Provide the [x, y] coordinate of the cell's center where the given text is located.  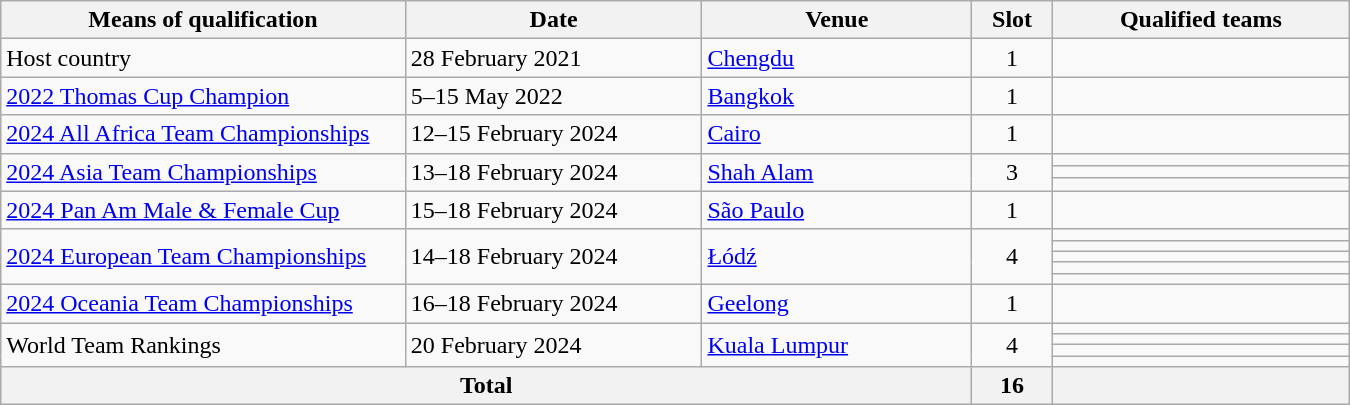
World Team Rankings [204, 344]
20 February 2024 [554, 344]
2024 Oceania Team Championships [204, 303]
3 [1012, 172]
14–18 February 2024 [554, 256]
Kuala Lumpur [837, 344]
2024 Pan Am Male & Female Cup [204, 210]
2024 Asia Team Championships [204, 172]
Chengdu [837, 58]
2024 All Africa Team Championships [204, 134]
Bangkok [837, 96]
5–15 May 2022 [554, 96]
Total [486, 386]
2024 European Team Championships [204, 256]
Łódź [837, 256]
16–18 February 2024 [554, 303]
Means of qualification [204, 20]
28 February 2021 [554, 58]
Qualified teams [1202, 20]
Host country [204, 58]
São Paulo [837, 210]
Cairo [837, 134]
Date [554, 20]
15–18 February 2024 [554, 210]
Geelong [837, 303]
Shah Alam [837, 172]
Slot [1012, 20]
2022 Thomas Cup Champion [204, 96]
12–15 February 2024 [554, 134]
13–18 February 2024 [554, 172]
16 [1012, 386]
Venue [837, 20]
